Return the [X, Y] coordinate for the center point of the cell that contains the specified text.  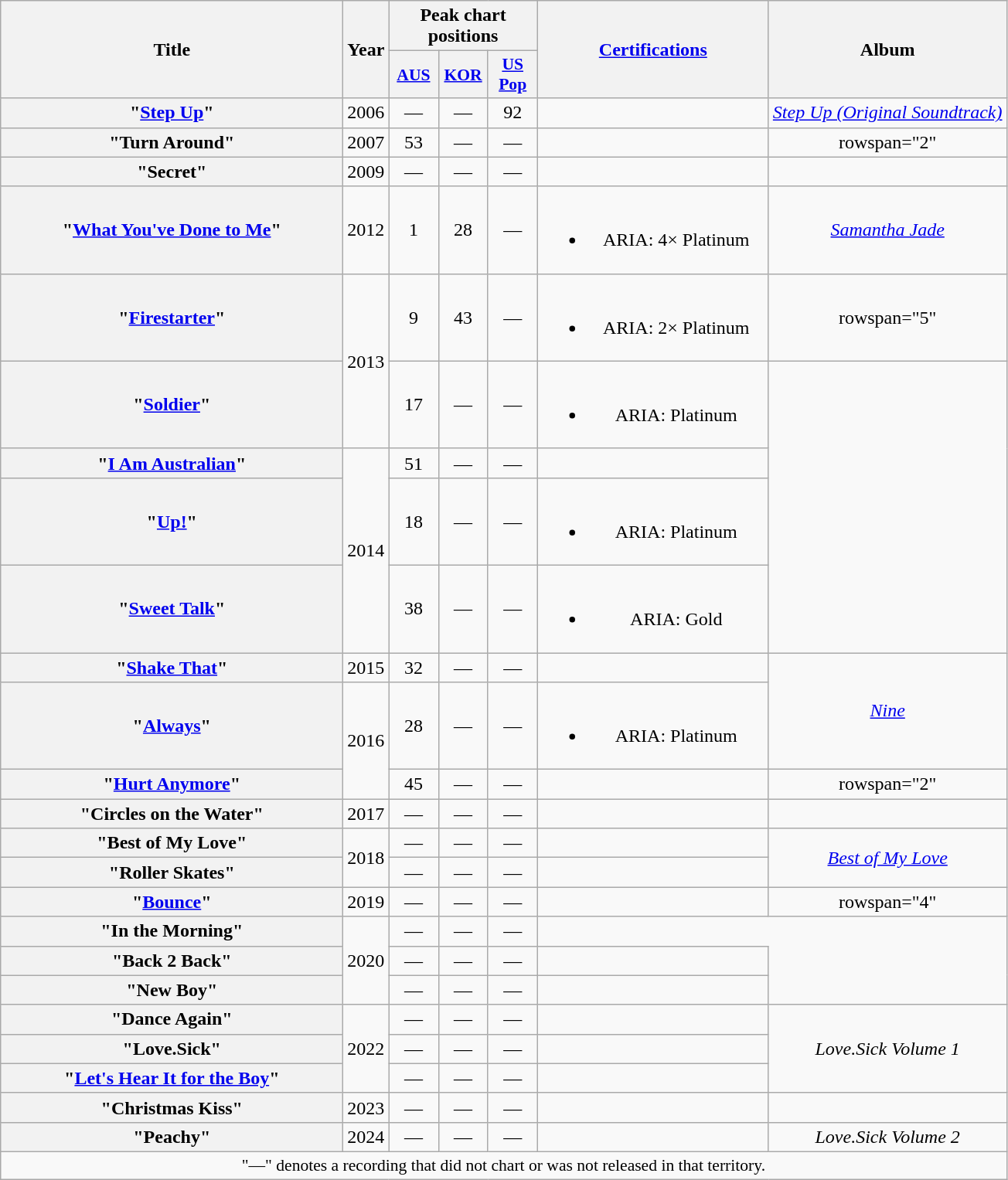
Samantha Jade [887, 230]
"What You've Done to Me" [172, 230]
Step Up (Original Soundtrack) [887, 113]
"Shake That" [172, 667]
Peak chart positions [463, 26]
"Back 2 Back" [172, 961]
2024 [366, 1137]
Nine [887, 711]
ARIA: 2× Platinum [652, 317]
"Dance Again" [172, 1019]
2009 [366, 172]
2012 [366, 230]
2013 [366, 361]
"Turn Around" [172, 142]
2007 [366, 142]
"Secret" [172, 172]
43 [463, 317]
9 [414, 317]
Love.Sick Volume 2 [887, 1137]
2023 [366, 1107]
"New Boy" [172, 990]
"Always" [172, 726]
1 [414, 230]
"Love.Sick" [172, 1049]
51 [414, 463]
2017 [366, 814]
"Roller Skates" [172, 872]
"Step Up" [172, 113]
"Bounce" [172, 902]
rowspan="4" [887, 902]
"Circles on the Water" [172, 814]
Album [887, 49]
"In the Morning" [172, 931]
Title [172, 49]
ARIA: Gold [652, 609]
Love.Sick Volume 1 [887, 1049]
2015 [366, 667]
"Hurt Anymore" [172, 784]
"Christmas Kiss" [172, 1107]
"Sweet Talk" [172, 609]
KOR [463, 74]
ARIA: 4× Platinum [652, 230]
rowspan="5" [887, 317]
45 [414, 784]
"Peachy" [172, 1137]
2022 [366, 1049]
18 [414, 521]
"Let's Hear It for the Boy" [172, 1078]
"Best of My Love" [172, 843]
"I Am Australian" [172, 463]
Certifications [652, 49]
2020 [366, 961]
Best of My Love [887, 858]
"Soldier" [172, 405]
32 [414, 667]
Year [366, 49]
92 [513, 113]
USPop [513, 74]
17 [414, 405]
2006 [366, 113]
38 [414, 609]
53 [414, 142]
AUS [414, 74]
2014 [366, 550]
"—" denotes a recording that did not chart or was not released in that territory. [504, 1165]
2019 [366, 902]
"Up!" [172, 521]
2018 [366, 858]
"Firestarter" [172, 317]
2016 [366, 740]
